Identify which cell holds the provided text, then report its (x, y) central coordinate. 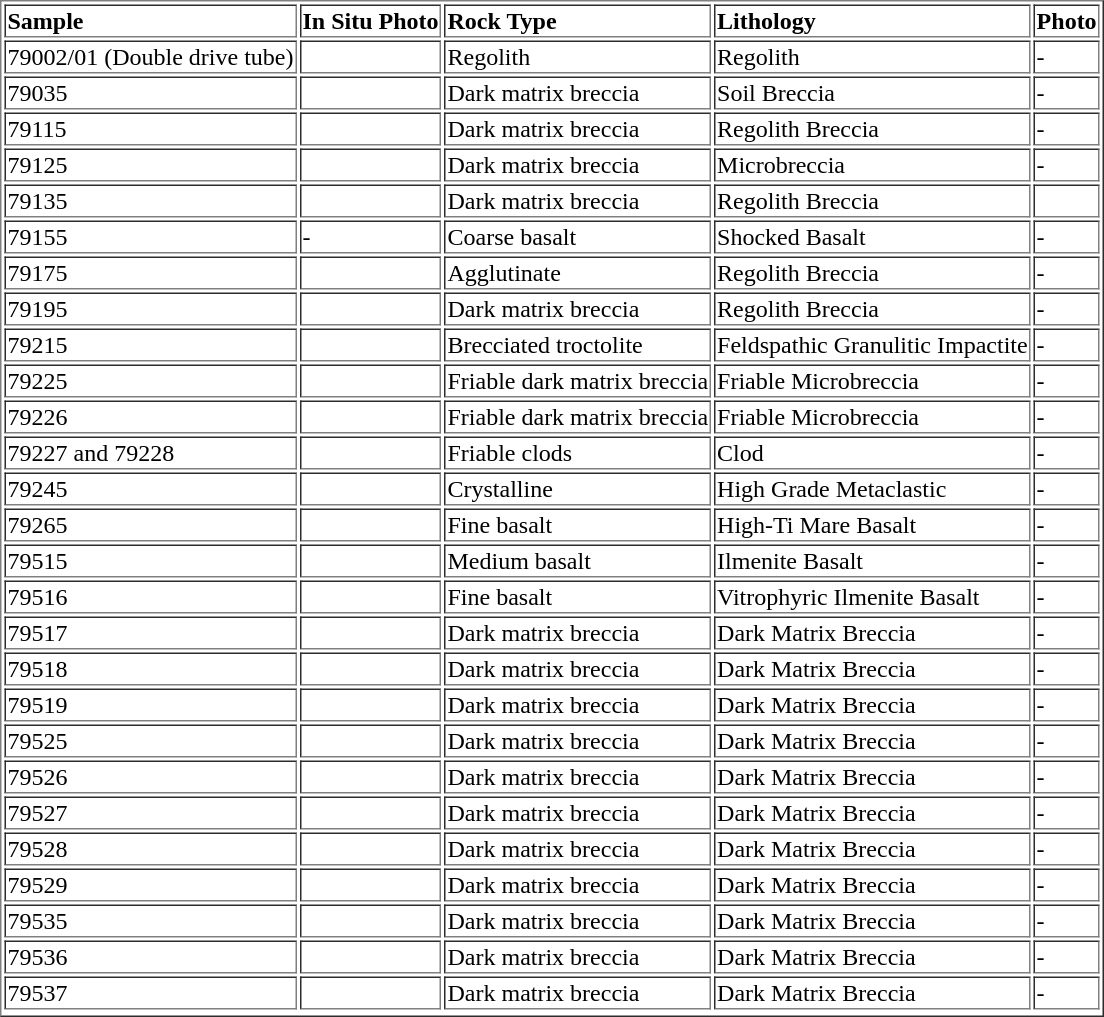
79135 (150, 200)
In Situ Photo (370, 20)
79526 (150, 776)
Ilmenite Basalt (872, 560)
79225 (150, 380)
79002/01 (Double drive tube) (150, 56)
Friable clods (578, 452)
High Grade Metaclastic (872, 488)
Shocked Basalt (872, 236)
79536 (150, 956)
Photo (1067, 20)
79035 (150, 92)
79175 (150, 272)
79525 (150, 740)
Crystalline (578, 488)
Clod (872, 452)
Agglutinate (578, 272)
79515 (150, 560)
Rock Type (578, 20)
79537 (150, 992)
Lithology (872, 20)
Brecciated troctolite (578, 344)
Vitrophyric Ilmenite Basalt (872, 596)
Soil Breccia (872, 92)
79155 (150, 236)
79195 (150, 308)
Coarse basalt (578, 236)
79245 (150, 488)
79528 (150, 848)
Sample (150, 20)
79518 (150, 668)
79516 (150, 596)
79227 and 79228 (150, 452)
Microbreccia (872, 164)
79529 (150, 884)
79115 (150, 128)
79517 (150, 632)
79125 (150, 164)
79265 (150, 524)
79226 (150, 416)
79535 (150, 920)
Medium basalt (578, 560)
Feldspathic Granulitic Impactite (872, 344)
79527 (150, 812)
79215 (150, 344)
79519 (150, 704)
High-Ti Mare Basalt (872, 524)
